Locate the cell with the specified text and output its [X, Y] center coordinate. 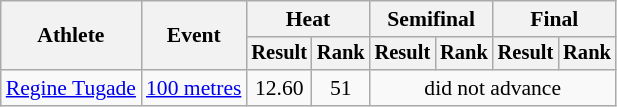
12.60 [279, 88]
100 metres [194, 88]
Final [554, 19]
did not advance [493, 88]
Regine Tugade [71, 88]
Event [194, 36]
Semifinal [432, 19]
51 [341, 88]
Heat [308, 19]
Athlete [71, 36]
